From the cell containing the given text, extract its center point as (X, Y) coordinate. 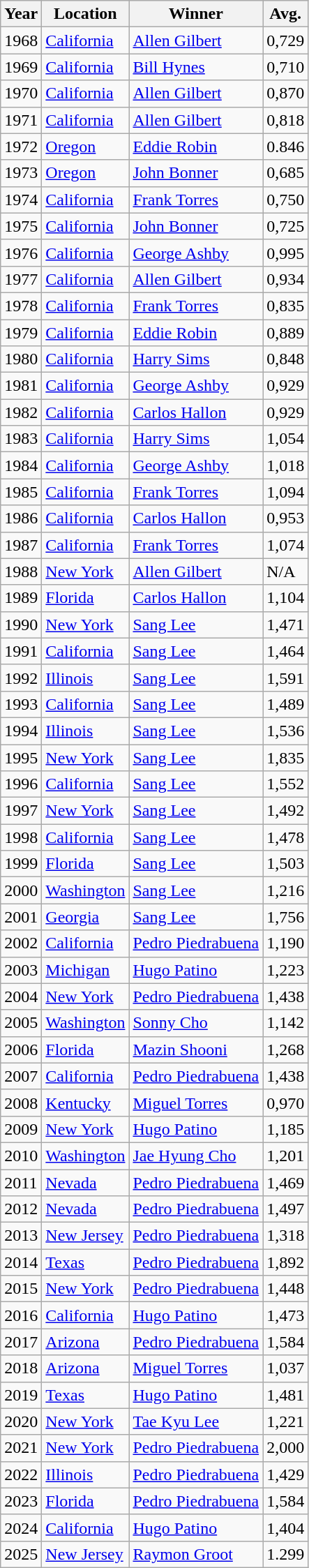
1,429 (286, 1474)
1983 (21, 439)
0,970 (286, 1103)
2024 (21, 1528)
2013 (21, 1236)
Sonny Cho (196, 1023)
1998 (21, 837)
1.299 (286, 1554)
1976 (21, 253)
1980 (21, 359)
0,934 (286, 279)
1997 (21, 811)
0,870 (286, 94)
2011 (21, 1183)
1982 (21, 412)
1,037 (286, 1368)
1969 (21, 67)
1995 (21, 757)
0,835 (286, 306)
1,481 (286, 1395)
1988 (21, 572)
2017 (21, 1342)
Avg. (286, 14)
1,221 (286, 1421)
1972 (21, 147)
Kentucky (85, 1103)
1978 (21, 306)
Georgia (85, 917)
Winner (196, 14)
Year (21, 14)
2005 (21, 1023)
Location (85, 14)
0,710 (286, 67)
1,497 (286, 1209)
1991 (21, 651)
0,889 (286, 333)
Tae Kyu Lee (196, 1421)
1,464 (286, 651)
1981 (21, 386)
1973 (21, 173)
1975 (21, 226)
1,190 (286, 943)
1992 (21, 678)
0,818 (286, 120)
2021 (21, 1448)
2004 (21, 996)
Jae Hyung Cho (196, 1156)
1,268 (286, 1050)
1,489 (286, 704)
2023 (21, 1501)
1990 (21, 625)
2025 (21, 1554)
1,142 (286, 1023)
1,223 (286, 970)
1989 (21, 598)
1971 (21, 120)
1,074 (286, 545)
1,404 (286, 1528)
N/A (286, 572)
1,756 (286, 917)
Mazin Shooni (196, 1050)
1,478 (286, 837)
1979 (21, 333)
1,318 (286, 1236)
1987 (21, 545)
2000 (21, 890)
0,848 (286, 359)
1985 (21, 492)
2,000 (286, 1448)
0,725 (286, 226)
Michigan (85, 970)
1,185 (286, 1129)
2014 (21, 1262)
Raymon Groot (196, 1554)
1968 (21, 40)
2018 (21, 1368)
1,503 (286, 864)
2002 (21, 943)
1,201 (286, 1156)
1977 (21, 279)
2001 (21, 917)
2007 (21, 1076)
1,473 (286, 1315)
1986 (21, 518)
Bill Hynes (196, 67)
1,094 (286, 492)
1,492 (286, 811)
2022 (21, 1474)
2019 (21, 1395)
0,750 (286, 200)
2010 (21, 1156)
0,995 (286, 253)
1,448 (286, 1289)
1,054 (286, 439)
2015 (21, 1289)
1996 (21, 784)
2008 (21, 1103)
2009 (21, 1129)
0,685 (286, 173)
1,471 (286, 625)
0.846 (286, 147)
1,469 (286, 1183)
2003 (21, 970)
2020 (21, 1421)
1,892 (286, 1262)
1,216 (286, 890)
1984 (21, 465)
2012 (21, 1209)
1994 (21, 731)
1974 (21, 200)
1,591 (286, 678)
1,835 (286, 757)
1999 (21, 864)
1,552 (286, 784)
1970 (21, 94)
0,729 (286, 40)
0,953 (286, 518)
1,536 (286, 731)
1993 (21, 704)
1,018 (286, 465)
2016 (21, 1315)
1,104 (286, 598)
2006 (21, 1050)
